Locate the cell with the specified text and output its [X, Y] center coordinate. 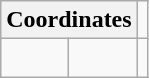
Coordinates [69, 20]
